Output the [X, Y] coordinate of the center of the cell containing the given text.  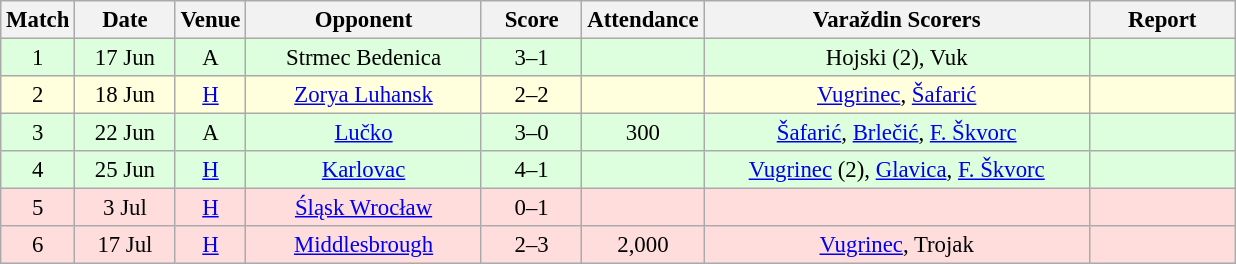
Karlovac [364, 170]
3–1 [532, 58]
22 Jun [126, 133]
4–1 [532, 170]
3–0 [532, 133]
17 Jun [126, 58]
3 Jul [126, 208]
25 Jun [126, 170]
Lučko [364, 133]
17 Jul [126, 245]
Hojski (2), Vuk [897, 58]
Vugrinec, Trojak [897, 245]
Strmec Bedenica [364, 58]
6 [38, 245]
Date [126, 20]
18 Jun [126, 95]
Middlesbrough [364, 245]
4 [38, 170]
5 [38, 208]
300 [643, 133]
Attendance [643, 20]
Score [532, 20]
3 [38, 133]
2–3 [532, 245]
2,000 [643, 245]
0–1 [532, 208]
Match [38, 20]
Śląsk Wrocław [364, 208]
Opponent [364, 20]
Vugrinec, Šafarić [897, 95]
Vugrinec (2), Glavica, F. Škvorc [897, 170]
Report [1162, 20]
Venue [210, 20]
Šafarić, Brlečić, F. Škvorc [897, 133]
2 [38, 95]
Varaždin Scorers [897, 20]
Zorya Luhansk [364, 95]
1 [38, 58]
2–2 [532, 95]
